Search for the cell housing the specified text and yield its [x, y] center coordinate. 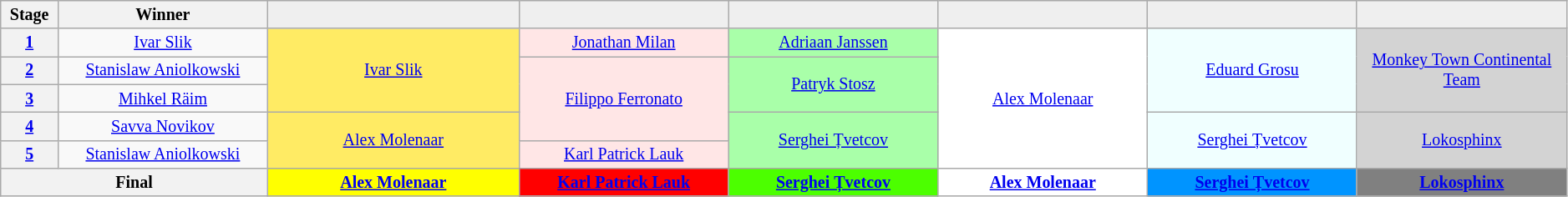
Stage [30, 15]
Patryk Stosz [834, 85]
5 [30, 154]
Eduard Grosu [1253, 71]
Monkey Town Continental Team [1462, 71]
1 [30, 43]
2 [30, 70]
Winner [164, 15]
Filippo Ferronato [623, 98]
3 [30, 98]
4 [30, 127]
Final [134, 182]
Savva Novikov [164, 127]
Mihkel Räim [164, 98]
Jonathan Milan [623, 43]
Adriaan Janssen [834, 43]
